Capture the cell that displays the provided text and extract its (X, Y) central coordinate. 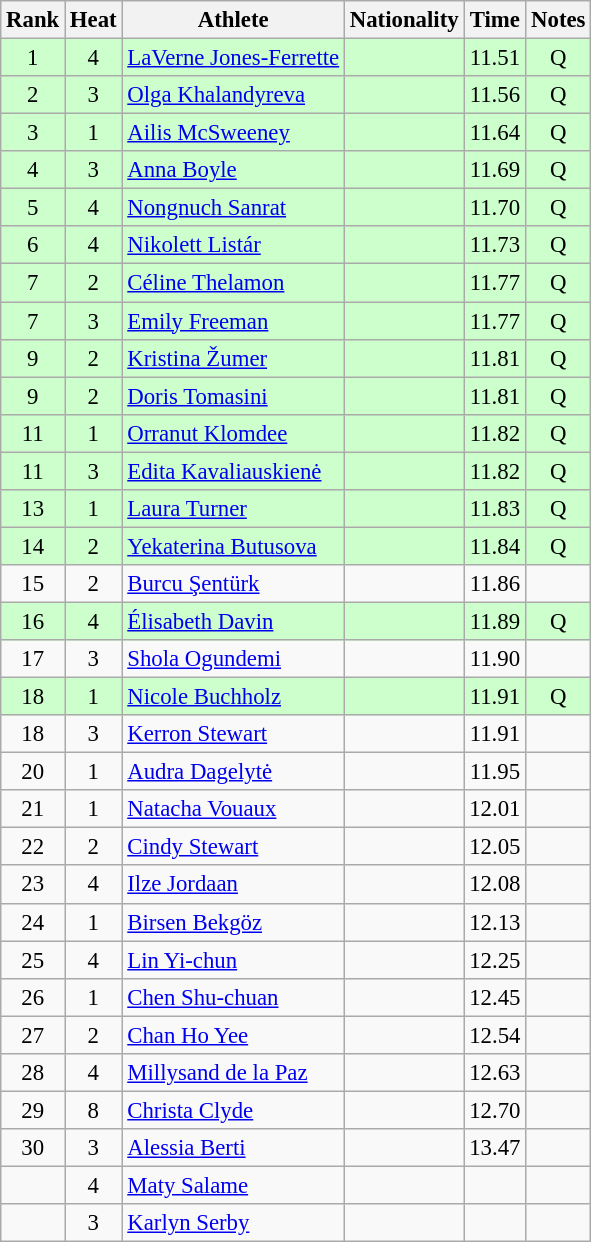
13 (33, 509)
11.70 (495, 208)
24 (33, 922)
8 (94, 1110)
Chen Shu-chuan (233, 997)
30 (33, 1148)
Céline Thelamon (233, 283)
14 (33, 546)
Heat (94, 20)
12.54 (495, 1035)
15 (33, 584)
23 (33, 885)
Doris Tomasini (233, 396)
Nationality (404, 20)
Alessia Berti (233, 1148)
Yekaterina Butusova (233, 546)
22 (33, 847)
12.01 (495, 809)
17 (33, 659)
Nongnuch Sanrat (233, 208)
Nicole Buchholz (233, 697)
28 (33, 1073)
Kerron Stewart (233, 734)
Rank (33, 20)
Laura Turner (233, 509)
27 (33, 1035)
Emily Freeman (233, 321)
12.70 (495, 1110)
11.64 (495, 133)
Millysand de la Paz (233, 1073)
11.69 (495, 170)
Time (495, 20)
12.08 (495, 885)
Nikolett Listár (233, 245)
Ailis McSweeney (233, 133)
21 (33, 809)
11.86 (495, 584)
Olga Khalandyreva (233, 95)
Ilze Jordaan (233, 885)
Maty Salame (233, 1185)
Kristina Žumer (233, 358)
Anna Boyle (233, 170)
12.13 (495, 922)
Lin Yi-chun (233, 960)
11.56 (495, 95)
Cindy Stewart (233, 847)
11.84 (495, 546)
LaVerne Jones-Ferrette (233, 58)
Athlete (233, 20)
Edita Kavaliauskienė (233, 471)
Burcu Şentürk (233, 584)
Christa Clyde (233, 1110)
20 (33, 772)
29 (33, 1110)
6 (33, 245)
11.83 (495, 509)
Birsen Bekgöz (233, 922)
25 (33, 960)
12.05 (495, 847)
16 (33, 621)
11.95 (495, 772)
Élisabeth Davin (233, 621)
11.89 (495, 621)
26 (33, 997)
5 (33, 208)
12.25 (495, 960)
11.51 (495, 58)
Notes (558, 20)
Audra Dagelytė (233, 772)
Karlyn Serby (233, 1223)
12.63 (495, 1073)
Shola Ogundemi (233, 659)
13.47 (495, 1148)
11.73 (495, 245)
Natacha Vouaux (233, 809)
11.90 (495, 659)
Chan Ho Yee (233, 1035)
12.45 (495, 997)
Orranut Klomdee (233, 433)
